Determine the (X, Y) coordinate at the center of the cell enclosing the given text.  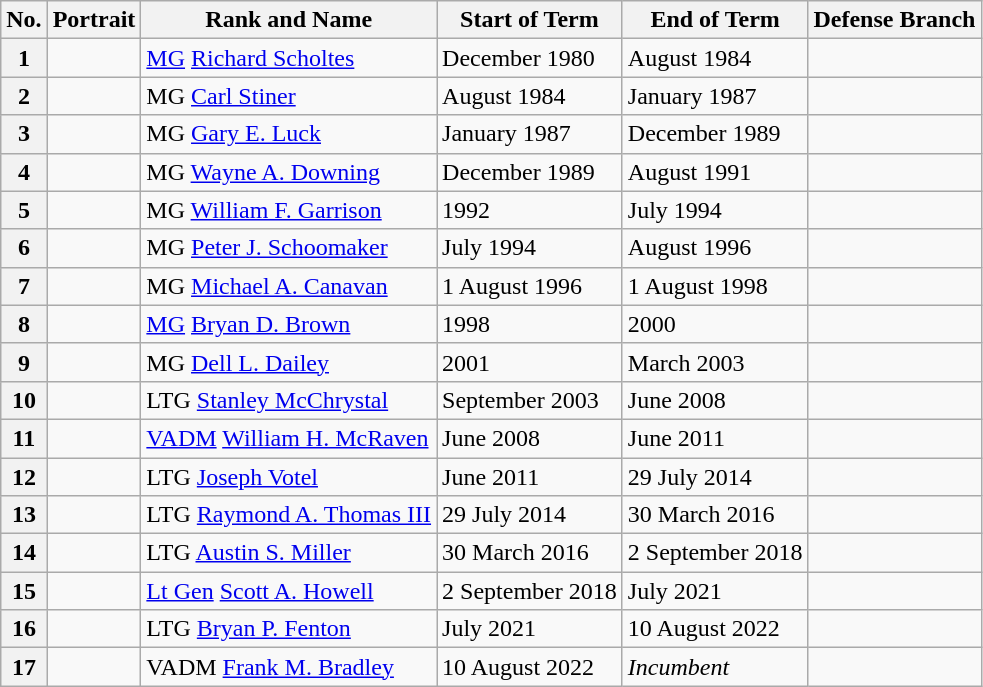
March 2003 (715, 362)
LTG Bryan P. Fenton (289, 629)
LTG Austin S. Miller (289, 553)
Rank and Name (289, 20)
10 (24, 400)
3 (24, 134)
2 (24, 96)
MG William F. Garrison (289, 210)
13 (24, 515)
VADM William H. McRaven (289, 438)
9 (24, 362)
15 (24, 591)
No. (24, 20)
1 August 1996 (530, 286)
Defense Branch (894, 20)
MG Carl Stiner (289, 96)
1 (24, 58)
2000 (715, 324)
MG Michael A. Canavan (289, 286)
12 (24, 477)
MG Peter J. Schoomaker (289, 248)
VADM Frank M. Bradley (289, 667)
17 (24, 667)
8 (24, 324)
1998 (530, 324)
September 2003 (530, 400)
LTG Stanley McChrystal (289, 400)
6 (24, 248)
14 (24, 553)
End of Term (715, 20)
5 (24, 210)
August 1991 (715, 172)
11 (24, 438)
MG Wayne A. Downing (289, 172)
MG Bryan D. Brown (289, 324)
Portrait (94, 20)
MG Gary E. Luck (289, 134)
Incumbent (715, 667)
Lt Gen Scott A. Howell (289, 591)
MG Dell L. Dailey (289, 362)
1 August 1998 (715, 286)
Start of Term (530, 20)
1992 (530, 210)
LTG Joseph Votel (289, 477)
August 1996 (715, 248)
LTG Raymond A. Thomas III (289, 515)
7 (24, 286)
4 (24, 172)
16 (24, 629)
December 1980 (530, 58)
2001 (530, 362)
MG Richard Scholtes (289, 58)
